For the text-containing cell, return its midpoint in [x, y] coordinate format. 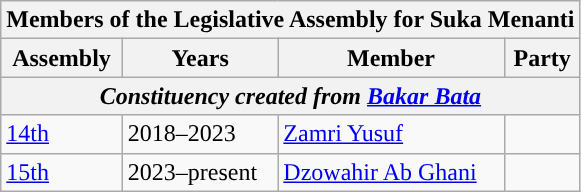
2023–present [200, 172]
14th [62, 134]
Assembly [62, 58]
15th [62, 172]
Members of the Legislative Assembly for Suka Menanti [290, 20]
2018–2023 [200, 134]
Years [200, 58]
Dzowahir Ab Ghani [391, 172]
Zamri Yusuf [391, 134]
Party [542, 58]
Member [391, 58]
Constituency created from Bakar Bata [290, 96]
